Pinpoint the cell where the given text exists, returning its (x, y) midpoint coordinate. 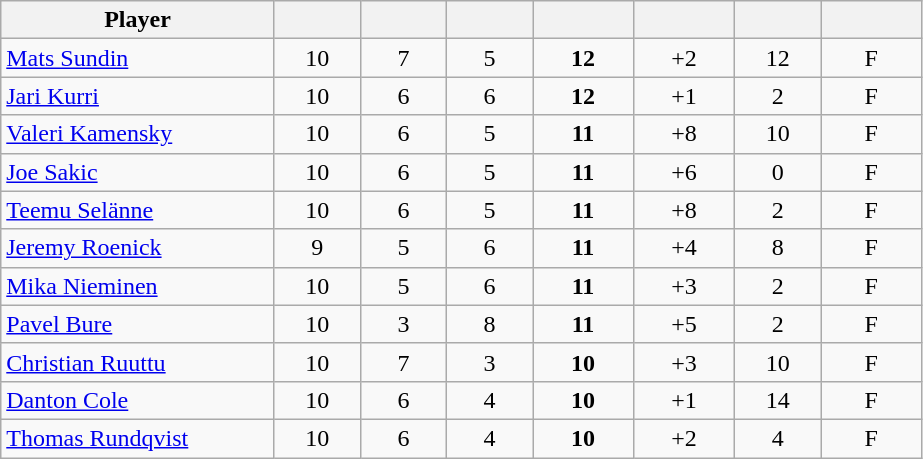
Mats Sundin (138, 58)
+6 (684, 172)
Teemu Selänne (138, 210)
Danton Cole (138, 400)
Jeremy Roenick (138, 248)
+4 (684, 248)
Player (138, 20)
14 (778, 400)
Thomas Rundqvist (138, 438)
Valeri Kamensky (138, 134)
Pavel Bure (138, 324)
Jari Kurri (138, 96)
+5 (684, 324)
0 (778, 172)
Mika Nieminen (138, 286)
Joe Sakic (138, 172)
9 (317, 248)
Christian Ruuttu (138, 362)
